Extract the [X, Y] coordinate from the center of the cell holding the provided text.  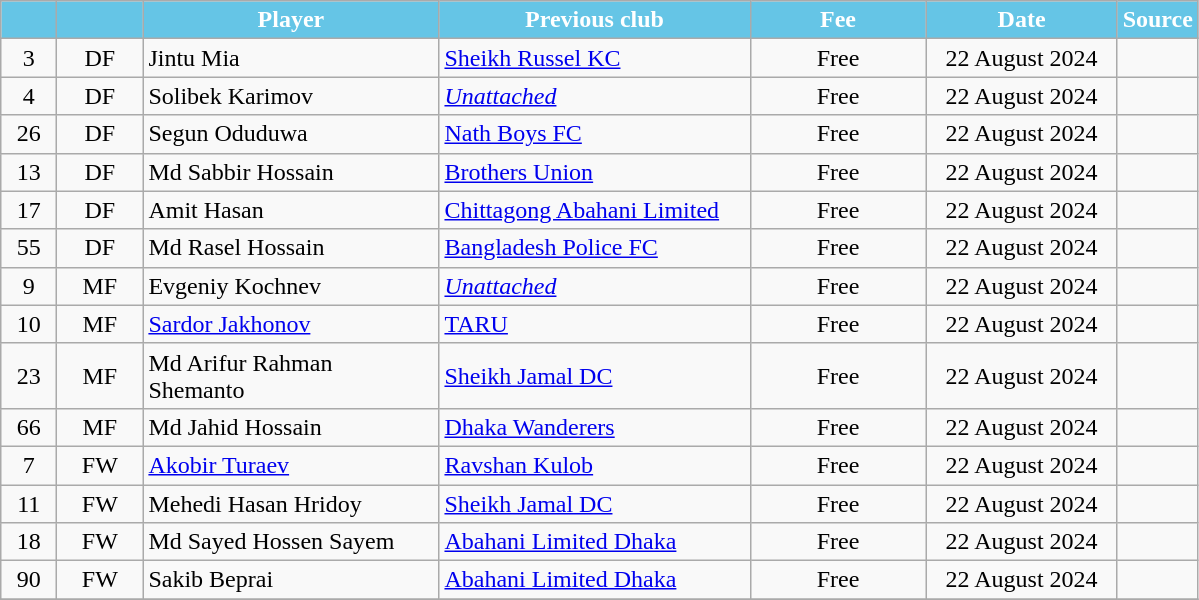
Ravshan Kulob [594, 465]
Date [1022, 20]
23 [29, 376]
Mehedi Hasan Hridoy [291, 503]
3 [29, 58]
Md Rasel Hossain [291, 248]
Fee [838, 20]
13 [29, 172]
Previous club [594, 20]
17 [29, 210]
Amit Hasan [291, 210]
Brothers Union [594, 172]
Chittagong Abahani Limited [594, 210]
90 [29, 580]
Sardor Jakhonov [291, 324]
Evgeniy Kochnev [291, 286]
Source [1158, 20]
Nath Boys FC [594, 134]
66 [29, 427]
Md Sayed Hossen Sayem [291, 542]
Md Sabbir Hossain [291, 172]
10 [29, 324]
Md Arifur Rahman Shemanto [291, 376]
26 [29, 134]
Bangladesh Police FC [594, 248]
Player [291, 20]
18 [29, 542]
11 [29, 503]
Sakib Beprai [291, 580]
Akobir Turaev [291, 465]
Sheikh Russel KC [594, 58]
4 [29, 96]
Segun Oduduwa [291, 134]
Solibek Karimov [291, 96]
TARU [594, 324]
55 [29, 248]
Md Jahid Hossain [291, 427]
7 [29, 465]
9 [29, 286]
Jintu Mia [291, 58]
Dhaka Wanderers [594, 427]
